Search for the cell housing the specified text and yield its [x, y] center coordinate. 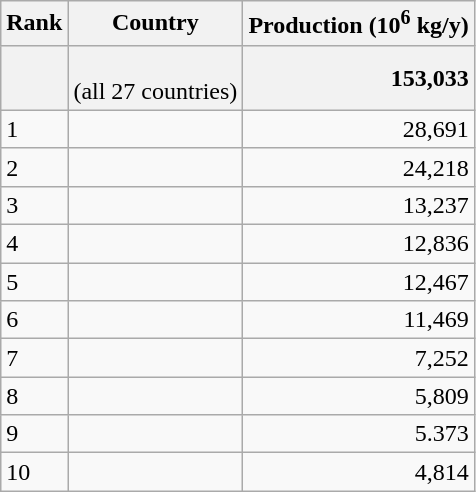
Rank [34, 24]
13,237 [358, 205]
12,467 [358, 282]
Country [156, 24]
28,691 [358, 129]
24,218 [358, 167]
10 [34, 472]
4 [34, 244]
153,033 [358, 78]
Production (106 kg/y) [358, 24]
11,469 [358, 320]
(all 27 countries) [156, 78]
7,252 [358, 358]
12,836 [358, 244]
5.373 [358, 434]
3 [34, 205]
8 [34, 396]
6 [34, 320]
5 [34, 282]
5,809 [358, 396]
7 [34, 358]
4,814 [358, 472]
9 [34, 434]
1 [34, 129]
2 [34, 167]
